Determine the (X, Y) coordinate at the center of the cell enclosing the given text.  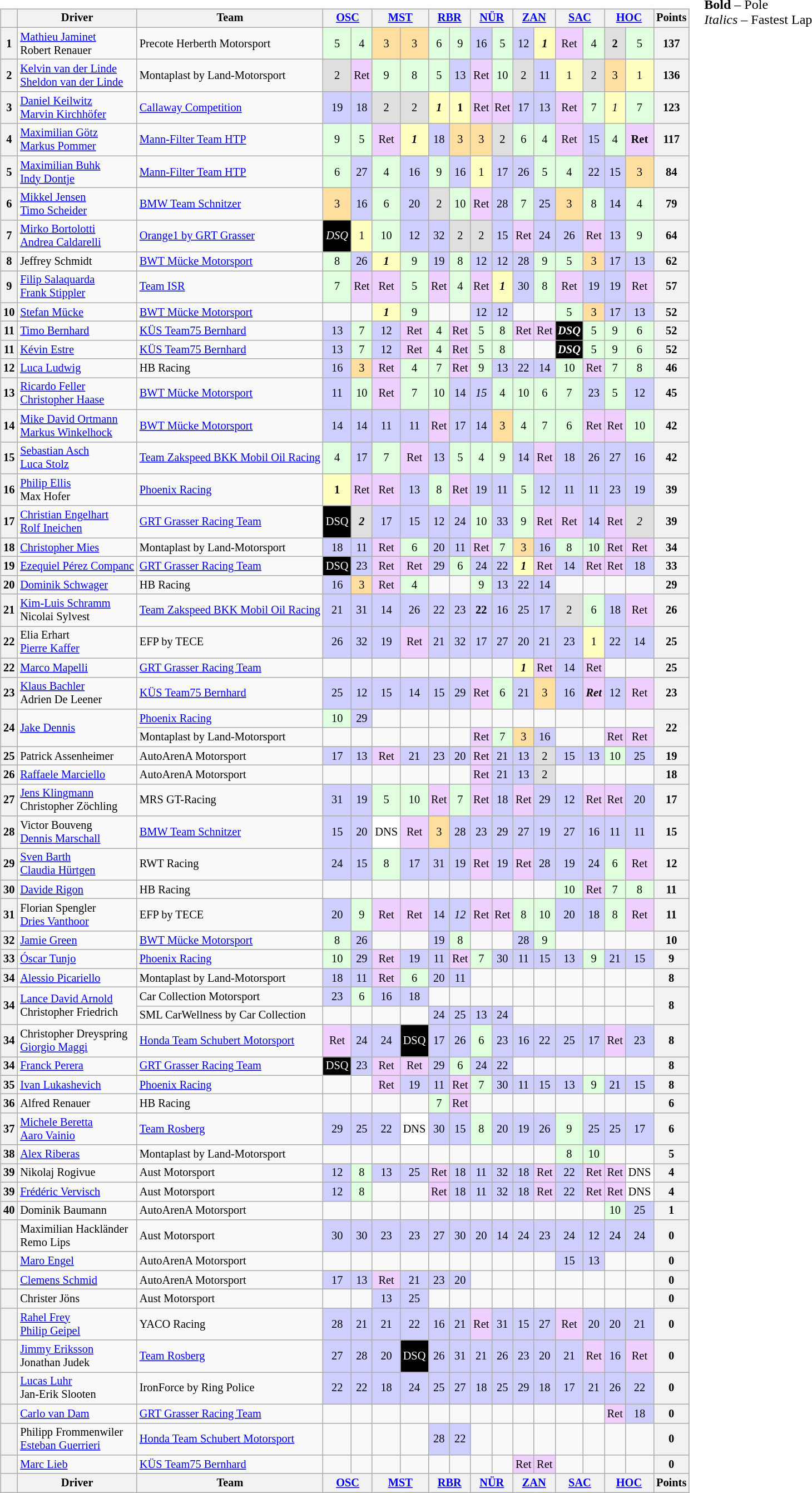
Daniel Keilwitz Marvin Kirchhöfer (77, 108)
Timo Bernhard (77, 331)
Christopher Dreyspring Giorgio Maggi (77, 1041)
Michele Beretta Aaro Vainio (77, 1129)
Ricardo Feller Christopher Haase (77, 394)
Frédéric Vervisch (77, 1192)
Nikolaj Rogivue (77, 1173)
Jens Klingmann Christopher Zöchling (77, 800)
Ivan Lukashevich (77, 1085)
Jeffrey Schmidt (77, 261)
Philipp Frommenwiler Esteban Guerrieri (77, 1439)
Lance David Arnold Christopher Friedrich (77, 1006)
Philip Ellis Max Hofer (77, 490)
Maximilian Götz Markus Pommer (77, 140)
40 (9, 1210)
57 (671, 287)
Victor Bouveng Dennis Marschall (77, 832)
Jimmy Eriksson Jonathan Judek (77, 1356)
Sven Barth Claudia Hürtgen (77, 864)
YACO Racing (230, 1324)
Filip Salaquarda Frank Stippler (77, 287)
45 (671, 394)
Mathieu Jaminet Robert Renauer (77, 43)
Elia Erhart Pierre Kaffer (77, 642)
Alex Riberas (77, 1154)
Maximilian Buhk Indy Dontje (77, 172)
Clemens Schmid (77, 1280)
Sebastian Asch Luca Stolz (77, 458)
Car Collection Motorsport (230, 997)
IronForce by Ring Police (230, 1388)
79 (671, 204)
Patrick Assenheimer (77, 756)
Lucas Luhr Jan-Erik Slooten (77, 1388)
Kim-Luis Schramm Nicolai Sylvest (77, 610)
137 (671, 43)
117 (671, 140)
Franck Perera (77, 1066)
Carlo van Dam (77, 1413)
RWT Racing (230, 864)
SML CarWellness by Car Collection (230, 1015)
Christopher Mies (77, 547)
Kévin Estre (77, 350)
Maro Engel (77, 1261)
Luca Ludwig (77, 368)
136 (671, 76)
Dominik Schwager (77, 585)
Davide Rigon (77, 889)
Dominik Baumann (77, 1210)
Callaway Competition (230, 108)
62 (671, 261)
84 (671, 172)
37 (9, 1129)
64 (671, 236)
Christian Engelhart Rolf Ineichen (77, 522)
35 (9, 1085)
Stefan Mücke (77, 312)
Óscar Tunjo (77, 959)
123 (671, 108)
Team ISR (230, 287)
Marco Mapelli (77, 668)
Raffaele Marciello (77, 775)
36 (9, 1104)
Marc Lieb (77, 1465)
46 (671, 368)
Klaus Bachler Adrien De Leener (77, 693)
Jamie Green (77, 941)
Maximilian Hackländer Remo Lips (77, 1236)
Kelvin van der Linde Sheldon van der Linde (77, 76)
Alfred Renauer (77, 1104)
Ezequiel Pérez Companc (77, 566)
Rahel Frey Philip Geipel (77, 1324)
Florian Spengler Dries Vanthoor (77, 915)
Alessio Picariello (77, 978)
Mirko Bortolotti Andrea Caldarelli (77, 236)
38 (9, 1154)
Precote Herberth Motorsport (230, 43)
MRS GT-Racing (230, 800)
Mikkel Jensen Timo Scheider (77, 204)
Orange1 by GRT Grasser (230, 236)
Jake Dennis (77, 728)
Mike David Ortmann Markus Winkelhock (77, 426)
Christer Jöns (77, 1299)
